Locate the cell with the specified text and output its [x, y] center coordinate. 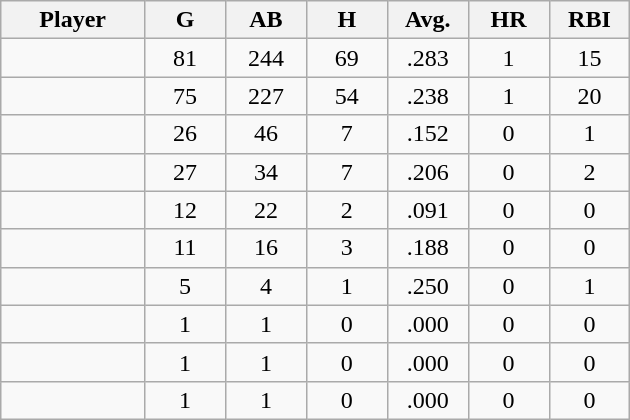
12 [186, 210]
54 [346, 96]
3 [346, 248]
.238 [428, 96]
11 [186, 248]
5 [186, 286]
AB [266, 20]
Player [73, 20]
81 [186, 58]
227 [266, 96]
26 [186, 134]
75 [186, 96]
.152 [428, 134]
Avg. [428, 20]
15 [590, 58]
.206 [428, 172]
.283 [428, 58]
H [346, 20]
16 [266, 248]
HR [508, 20]
46 [266, 134]
G [186, 20]
27 [186, 172]
244 [266, 58]
.250 [428, 286]
69 [346, 58]
.091 [428, 210]
RBI [590, 20]
22 [266, 210]
34 [266, 172]
20 [590, 96]
.188 [428, 248]
4 [266, 286]
